Locate the cell with the specified text and output its (x, y) center coordinate. 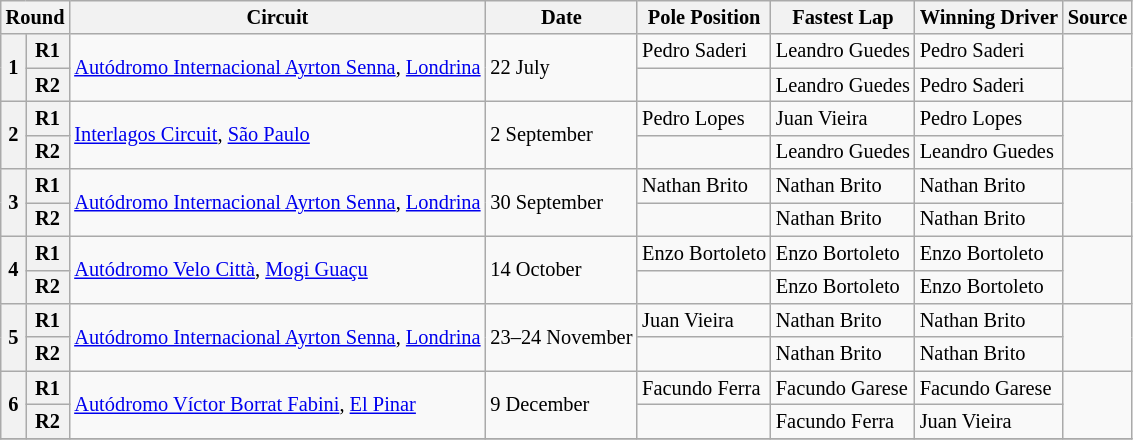
23–24 November (561, 336)
Source (1098, 17)
4 (14, 270)
Autódromo Velo Città, Mogi Guaçu (277, 270)
22 July (561, 68)
Circuit (277, 17)
3 (14, 202)
9 December (561, 404)
5 (14, 336)
Interlagos Circuit, São Paulo (277, 134)
Fastest Lap (843, 17)
2 September (561, 134)
Autódromo Víctor Borrat Fabini, El Pinar (277, 404)
Date (561, 17)
2 (14, 134)
6 (14, 404)
14 October (561, 270)
Pole Position (704, 17)
1 (14, 68)
30 September (561, 202)
Round (36, 17)
Winning Driver (989, 17)
